Return (x, y) of the center of cell containing provided text 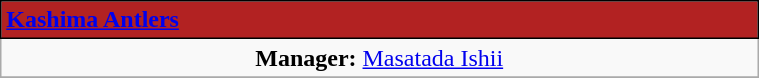
Kashima Antlers (380, 20)
Manager: Masatada Ishii (380, 58)
